Determine the [X, Y] coordinate at the center of the cell enclosing the given text.  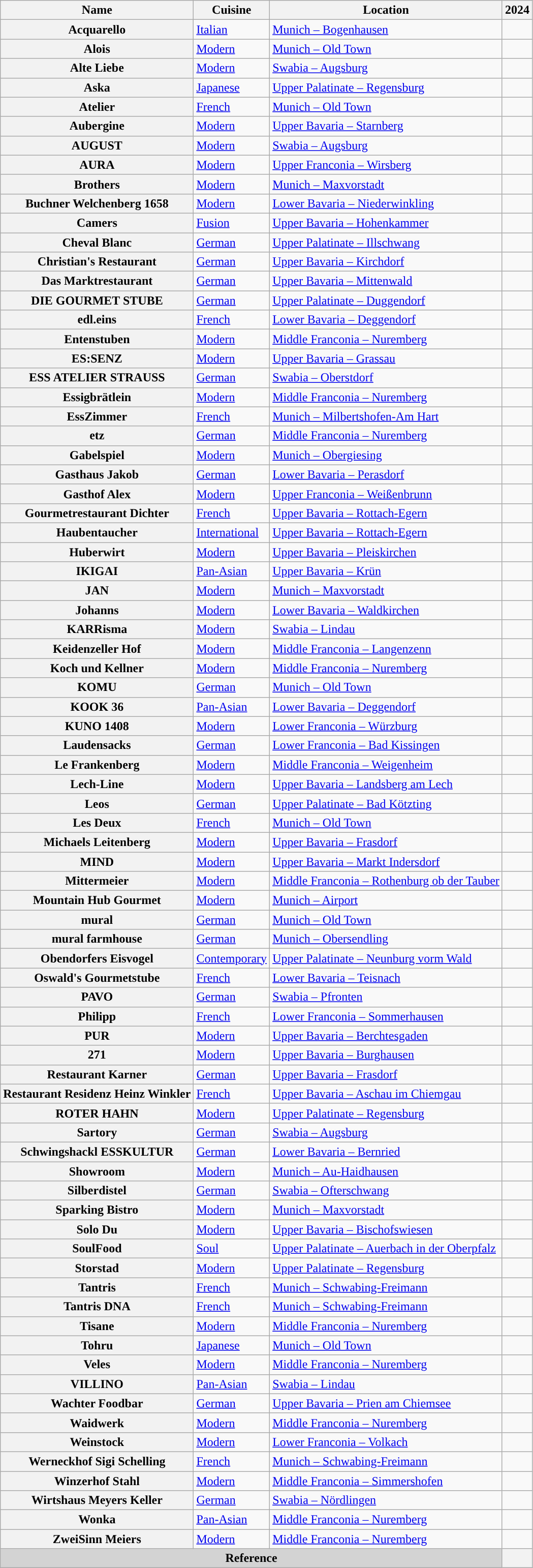
Mittermeier [97, 881]
Upper Bavaria – Mittenwald [386, 281]
KUNO 1408 [97, 726]
PUR [97, 1036]
Swabia – Nördlingen [386, 1500]
Michaels Leitenberg [97, 842]
Mountain Hub Gourmet [97, 900]
Upper Bavaria – Pleiskirchen [386, 552]
Wachter Foodbar [97, 1403]
KOMU [97, 687]
Upper Franconia – Weißenbrunn [386, 494]
Veles [97, 1365]
Reference [252, 1558]
Upper Palatinate – Duggendorf [386, 300]
KARRisma [97, 629]
Obendorfers Eisvogel [97, 958]
2024 [517, 10]
Werneckhof Sigi Schelling [97, 1461]
EssZimmer [97, 416]
Tantris [97, 1287]
JAN [97, 591]
Upper Palatinate – Illschwang [386, 243]
Cheval Blanc [97, 243]
Gasthof Alex [97, 494]
Wirtshaus Meyers Keller [97, 1500]
Upper Bavaria – Aschau im Chiemgau [386, 1094]
ZweiSinn Meiers [97, 1539]
Johanns [97, 610]
Silberdistel [97, 1191]
Upper Bavaria – Prien am Chiemsee [386, 1403]
etz [97, 436]
Upper Bavaria – Berchtesgaden [386, 1036]
Atelier [97, 107]
Upper Bavaria – Landsberg am Lech [386, 784]
Weinstock [97, 1442]
Wonka [97, 1520]
Philipp [97, 1016]
mural farmhouse [97, 939]
Restaurant Residenz Heinz Winkler [97, 1094]
Essigbrätlein [97, 397]
Munich – Au-Haidhausen [386, 1171]
Soul [232, 1249]
Munich – Obersendling [386, 939]
Upper Franconia – Wirsberg [386, 165]
Schwingshackl ESSKULTUR [97, 1152]
Solo Du [97, 1229]
Lower Franconia – Würzburg [386, 726]
Haubentaucher [97, 532]
Upper Bavaria – Grassau [386, 358]
Gasthaus Jakob [97, 474]
Upper Bavaria – Starnberg [386, 126]
Koch und Kellner [97, 668]
Restaurant Karner [97, 1074]
PAVO [97, 997]
SoulFood [97, 1249]
Aubergine [97, 126]
Alte Liebe [97, 68]
Contemporary [232, 958]
Upper Bavaria – Burghausen [386, 1055]
Munich – Milbertshofen-Am Hart [386, 416]
Swabia – Oberstdorf [386, 378]
Middle Franconia – Weigenheim [386, 765]
ROTER HAHN [97, 1113]
Sartory [97, 1132]
Waidwerk [97, 1423]
Lower Bavaria – Teisnach [386, 978]
Showroom [97, 1171]
Leos [97, 803]
Location [386, 10]
Cuisine [232, 10]
Upper Bavaria – Hohenkammer [386, 223]
271 [97, 1055]
Oswald's Gourmetstube [97, 978]
Swabia – Ofterschwang [386, 1191]
ESS ATELIER STRAUSS [97, 378]
Keidenzeller Hof [97, 649]
Entenstuben [97, 339]
Tisane [97, 1326]
Upper Bavaria – Krün [386, 571]
Aska [97, 87]
Upper Palatinate – Neunburg vorm Wald [386, 958]
Huberwirt [97, 552]
Laudensacks [97, 745]
edl.eins [97, 320]
Christian's Restaurant [97, 262]
Buchner Welchenberg 1658 [97, 203]
Upper Bavaria – Kirchdorf [386, 262]
Lower Franconia – Bad Kissingen [386, 745]
Munich – Obergiesing [386, 455]
Upper Palatinate – Bad Kötzting [386, 803]
MIND [97, 862]
Alois [97, 49]
AURA [97, 165]
Name [97, 10]
ES:SENZ [97, 358]
Middle Franconia – Simmershofen [386, 1481]
AUGUST [97, 145]
Gourmetrestaurant Dichter [97, 513]
Upper Bavaria – Bischofswiesen [386, 1229]
Le Frankenberg [97, 765]
Das Marktrestaurant [97, 281]
Munich – Bogenhausen [386, 29]
Middle Franconia – Langenzenn [386, 649]
International [232, 532]
Lower Bavaria – Perasdorf [386, 474]
Upper Palatinate – Auerbach in der Oberpfalz [386, 1249]
Upper Bavaria – Markt Indersdorf [386, 862]
Camers [97, 223]
Tohru [97, 1345]
Winzerhof Stahl [97, 1481]
Brothers [97, 184]
Middle Franconia – Rothenburg ob der Tauber [386, 881]
KOOK 36 [97, 707]
Lower Franconia – Sommerhausen [386, 1016]
Swabia – Pfronten [386, 997]
Lower Bavaria – Niederwinkling [386, 203]
Lower Bavaria – Bernried [386, 1152]
Storstad [97, 1268]
Munich – Airport [386, 900]
Lech-Line [97, 784]
Acquarello [97, 29]
Italian [232, 29]
DIE GOURMET STUBE [97, 300]
IKIGAI [97, 571]
Tantris DNA [97, 1307]
Gabelspiel [97, 455]
Sparking Bistro [97, 1210]
Les Deux [97, 823]
mural [97, 920]
Lower Franconia – Volkach [386, 1442]
VILLINO [97, 1384]
Fusion [232, 223]
Lower Bavaria – Waldkirchen [386, 610]
